Provide the [X, Y] coordinate of the cell's center where the given text is located.  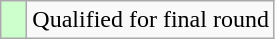
Qualified for final round [151, 20]
